From the cell containing the given text, extract its center point as [x, y] coordinate. 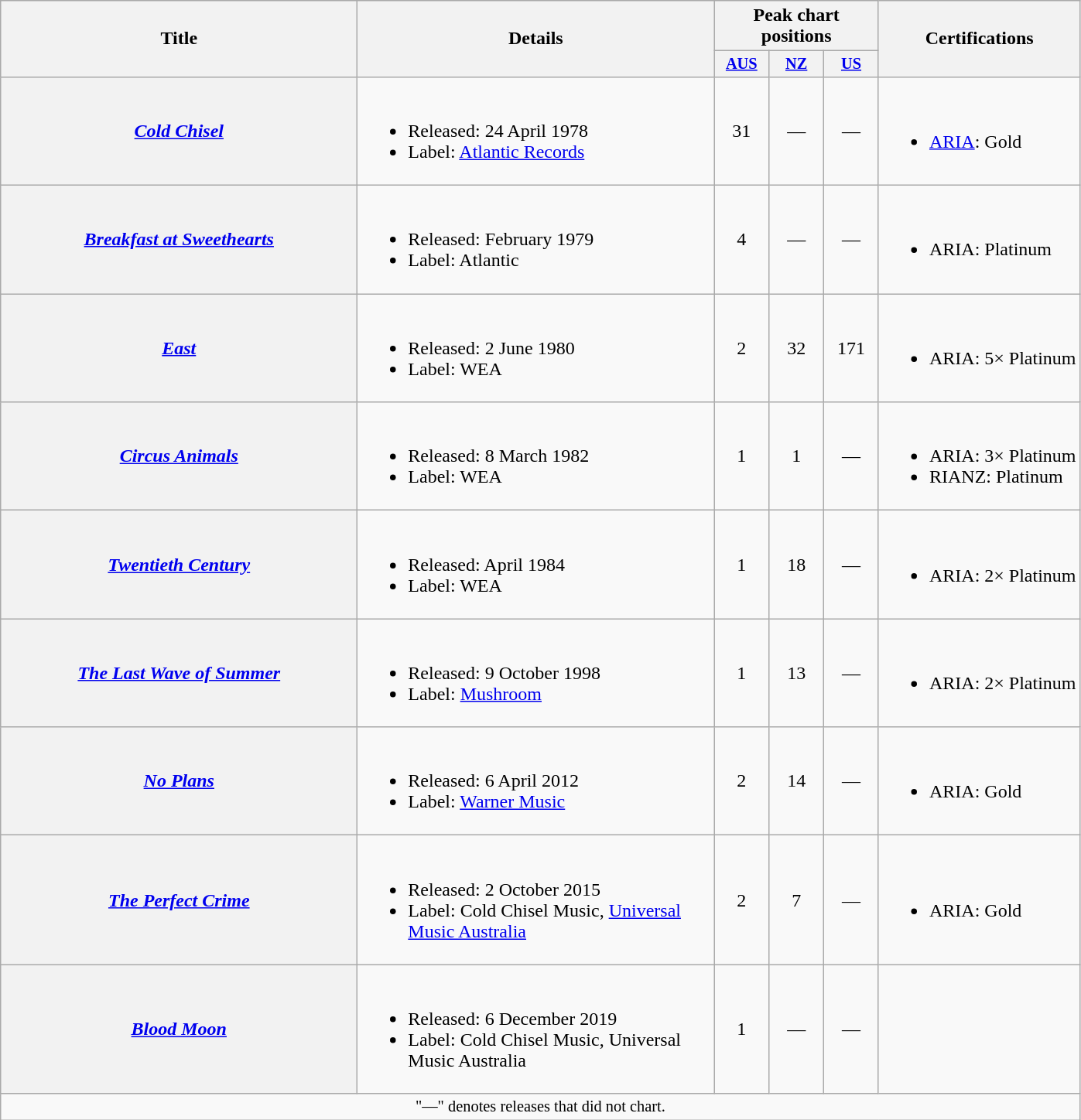
Breakfast at Sweethearts [180, 240]
"—" denotes releases that did not chart. [540, 1107]
East [180, 348]
ARIA: 3× PlatinumRIANZ: Platinum [980, 456]
Released: 2 June 1980Label: WEA [535, 348]
13 [797, 673]
The Last Wave of Summer [180, 673]
4 [741, 240]
Released: April 1984Label: WEA [535, 565]
NZ [797, 64]
The Perfect Crime [180, 900]
32 [797, 348]
Released: 2 October 2015Label: Cold Chisel Music, Universal Music Australia [535, 900]
Details [535, 39]
Cold Chisel [180, 131]
7 [797, 900]
Circus Animals [180, 456]
Released: 6 December 2019Label: Cold Chisel Music, Universal Music Australia [535, 1029]
Certifications [980, 39]
Peak chart positions [797, 26]
No Plans [180, 781]
Blood Moon [180, 1029]
Released: 6 April 2012Label: Warner Music [535, 781]
14 [797, 781]
US [851, 64]
Released: 8 March 1982Label: WEA [535, 456]
ARIA: 5× Platinum [980, 348]
Released: 24 April 1978Label: Atlantic Records [535, 131]
171 [851, 348]
31 [741, 131]
Released: 9 October 1998Label: Mushroom [535, 673]
18 [797, 565]
Released: February 1979Label: Atlantic [535, 240]
Twentieth Century [180, 565]
AUS [741, 64]
Title [180, 39]
ARIA: Platinum [980, 240]
